From the cell containing the given text, extract its center point as (x, y) coordinate. 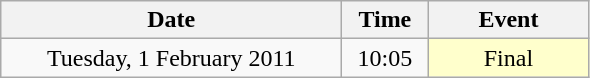
10:05 (385, 58)
Final (508, 58)
Tuesday, 1 February 2011 (172, 58)
Date (172, 20)
Event (508, 20)
Time (385, 20)
